Output the (x, y) coordinate of the center of the cell containing the given text.  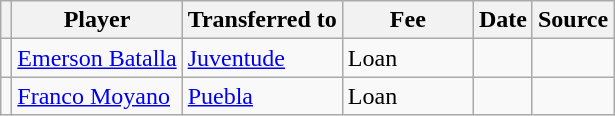
Franco Moyano (97, 96)
Fee (408, 20)
Juventude (262, 58)
Date (502, 20)
Puebla (262, 96)
Player (97, 20)
Transferred to (262, 20)
Emerson Batalla (97, 58)
Source (572, 20)
